Extract the [X, Y] coordinate from the center of the cell holding the provided text.  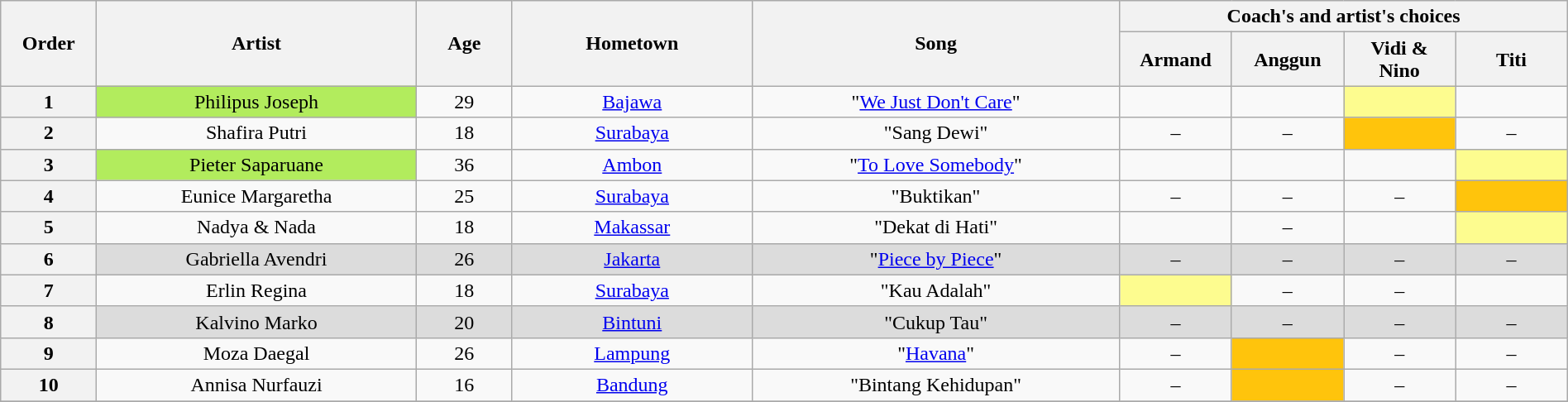
7 [49, 290]
6 [49, 259]
Nadya & Nada [256, 227]
10 [49, 385]
Titi [1512, 60]
"Havana" [936, 353]
16 [464, 385]
Pieter Saparuane [256, 165]
4 [49, 196]
"We Just Don't Care" [936, 102]
"Sang Dewi" [936, 133]
20 [464, 322]
29 [464, 102]
Bandung [632, 385]
Ambon [632, 165]
Eunice Margaretha [256, 196]
Philipus Joseph [256, 102]
9 [49, 353]
"Bintang Kehidupan" [936, 385]
"Cukup Tau" [936, 322]
"Dekat di Hati" [936, 227]
8 [49, 322]
Coach's and artist's choices [1343, 17]
Jakarta [632, 259]
"To Love Somebody" [936, 165]
Vidi & Nino [1399, 60]
Shafira Putri [256, 133]
Erlin Regina [256, 290]
25 [464, 196]
Bintuni [632, 322]
Armand [1176, 60]
3 [49, 165]
36 [464, 165]
Artist [256, 43]
Makassar [632, 227]
Annisa Nurfauzi [256, 385]
Gabriella Avendri [256, 259]
Order [49, 43]
Song [936, 43]
2 [49, 133]
1 [49, 102]
Hometown [632, 43]
5 [49, 227]
"Piece by Piece" [936, 259]
Moza Daegal [256, 353]
Age [464, 43]
Anggun [1287, 60]
Kalvino Marko [256, 322]
Lampung [632, 353]
"Buktikan" [936, 196]
"Kau Adalah" [936, 290]
Bajawa [632, 102]
